Pinpoint the cell where the given text exists, returning its [x, y] midpoint coordinate. 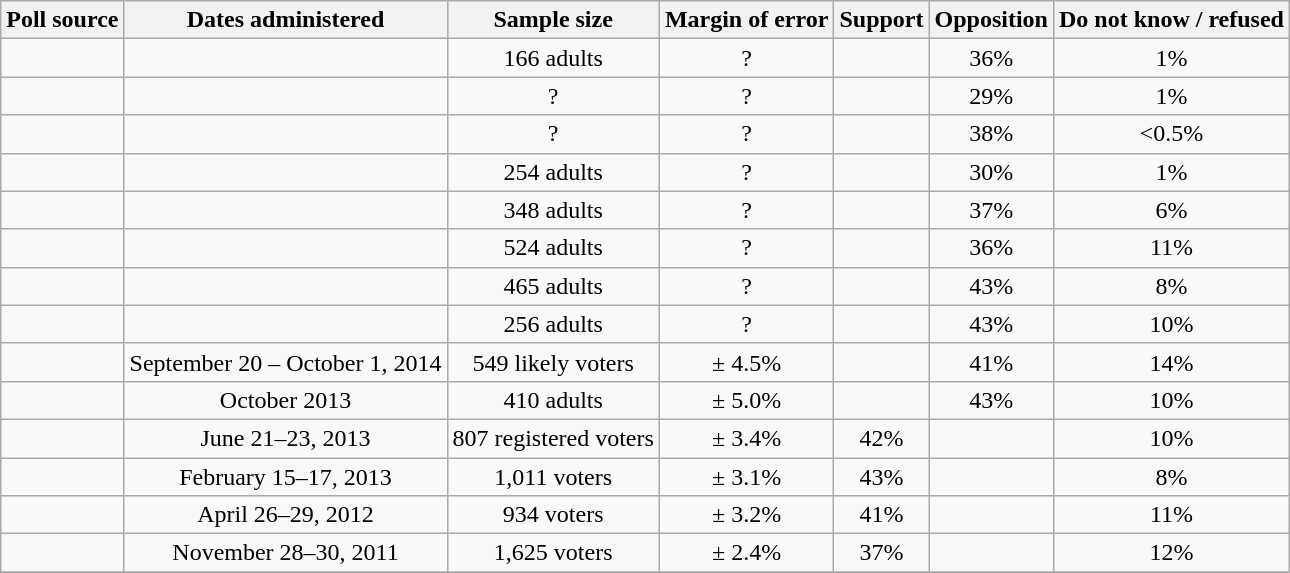
348 adults [553, 210]
Opposition [991, 20]
<0.5% [1171, 134]
256 adults [553, 324]
934 voters [553, 515]
166 adults [553, 58]
Support [882, 20]
6% [1171, 210]
12% [1171, 553]
549 likely voters [553, 362]
± 3.4% [746, 438]
410 adults [553, 400]
29% [991, 96]
1,011 voters [553, 477]
14% [1171, 362]
254 adults [553, 172]
524 adults [553, 248]
1,625 voters [553, 553]
October 2013 [286, 400]
February 15–17, 2013 [286, 477]
38% [991, 134]
April 26–29, 2012 [286, 515]
Dates administered [286, 20]
30% [991, 172]
± 3.2% [746, 515]
465 adults [553, 286]
± 3.1% [746, 477]
807 registered voters [553, 438]
Sample size [553, 20]
± 4.5% [746, 362]
Poll source [62, 20]
June 21–23, 2013 [286, 438]
September 20 – October 1, 2014 [286, 362]
± 2.4% [746, 553]
± 5.0% [746, 400]
Margin of error [746, 20]
42% [882, 438]
Do not know / refused [1171, 20]
November 28–30, 2011 [286, 553]
